For the text-containing cell, return its midpoint in [X, Y] coordinate format. 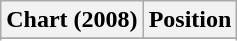
Chart (2008) [72, 20]
Position [190, 20]
